Return the (x, y) coordinate for the center point of the cell that contains the specified text.  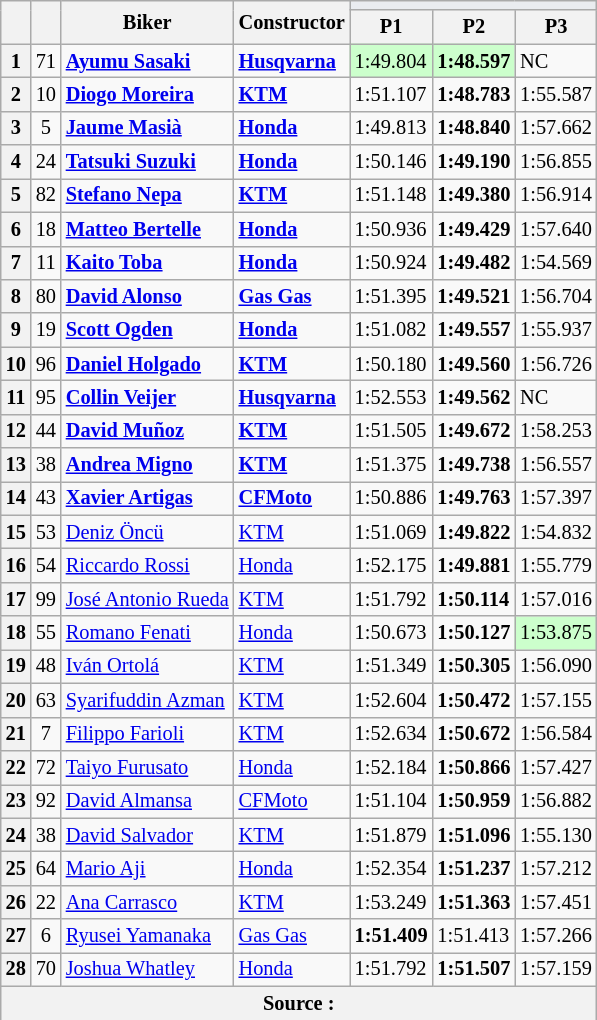
99 (46, 599)
20 (16, 700)
1:50.672 (474, 734)
1:50.305 (474, 666)
92 (46, 801)
Syarifuddin Azman (148, 700)
1:55.587 (556, 94)
54 (46, 565)
1:49.557 (474, 330)
1:50.924 (392, 263)
Iván Ortolá (148, 666)
1:57.451 (556, 902)
96 (46, 364)
1:51.395 (392, 296)
1:52.604 (392, 700)
Mario Aji (148, 868)
16 (16, 565)
9 (16, 330)
1:49.804 (392, 61)
80 (46, 296)
1:49.190 (474, 162)
1:57.427 (556, 767)
David Salvador (148, 835)
53 (46, 532)
95 (46, 397)
1:56.090 (556, 666)
1:52.553 (392, 397)
1:51.069 (392, 532)
26 (16, 902)
P1 (392, 27)
1:51.507 (474, 969)
Matteo Bertelle (148, 229)
1:50.886 (392, 498)
Kaito Toba (148, 263)
43 (46, 498)
1:57.016 (556, 599)
Taiyo Furusato (148, 767)
1:54.569 (556, 263)
12 (16, 431)
4 (16, 162)
Deniz Öncü (148, 532)
1:57.266 (556, 936)
17 (16, 599)
P3 (556, 27)
64 (46, 868)
1:52.184 (392, 767)
1:53.249 (392, 902)
1:49.822 (474, 532)
Diogo Moreira (148, 94)
P2 (474, 27)
1:49.763 (474, 498)
1:48.840 (474, 128)
21 (16, 734)
1:51.413 (474, 936)
1:50.472 (474, 700)
José Antonio Rueda (148, 599)
1:51.148 (392, 195)
1:51.349 (392, 666)
1:50.114 (474, 599)
Scott Ogden (148, 330)
1:57.159 (556, 969)
Jaume Masià (148, 128)
23 (16, 801)
1:51.107 (392, 94)
1:51.505 (392, 431)
1:56.584 (556, 734)
1:56.704 (556, 296)
1:50.866 (474, 767)
28 (16, 969)
1:49.429 (474, 229)
1:56.914 (556, 195)
82 (46, 195)
70 (46, 969)
1:49.562 (474, 397)
63 (46, 700)
Collin Veijer (148, 397)
15 (16, 532)
1:57.640 (556, 229)
1:49.560 (474, 364)
1:51.363 (474, 902)
Daniel Holgado (148, 364)
1:50.180 (392, 364)
1:55.779 (556, 565)
1:53.875 (556, 633)
1:51.082 (392, 330)
Stefano Nepa (148, 195)
1:56.557 (556, 465)
1:55.130 (556, 835)
1:50.959 (474, 801)
Source : (299, 1003)
1:56.882 (556, 801)
1:49.380 (474, 195)
1:57.397 (556, 498)
David Muñoz (148, 431)
1:51.375 (392, 465)
Tatsuki Suzuki (148, 162)
1:50.673 (392, 633)
8 (16, 296)
1:51.096 (474, 835)
Ana Carrasco (148, 902)
Constructor (292, 22)
1:48.783 (474, 94)
1:57.155 (556, 700)
1:58.253 (556, 431)
Ayumu Sasaki (148, 61)
1:50.146 (392, 162)
1:49.813 (392, 128)
1:56.726 (556, 364)
1:52.175 (392, 565)
1:49.738 (474, 465)
1:49.482 (474, 263)
1 (16, 61)
1:56.855 (556, 162)
1:50.936 (392, 229)
1:57.662 (556, 128)
2 (16, 94)
1:50.127 (474, 633)
1:51.409 (392, 936)
1:52.354 (392, 868)
1:49.672 (474, 431)
1:54.832 (556, 532)
1:51.104 (392, 801)
14 (16, 498)
Filippo Farioli (148, 734)
71 (46, 61)
55 (46, 633)
1:49.521 (474, 296)
1:52.634 (392, 734)
13 (16, 465)
1:57.212 (556, 868)
Romano Fenati (148, 633)
44 (46, 431)
Andrea Migno (148, 465)
48 (46, 666)
72 (46, 767)
Riccardo Rossi (148, 565)
Xavier Artigas (148, 498)
3 (16, 128)
David Almansa (148, 801)
David Alonso (148, 296)
1:51.237 (474, 868)
25 (16, 868)
1:51.879 (392, 835)
Joshua Whatley (148, 969)
1:55.937 (556, 330)
1:48.597 (474, 61)
Biker (148, 22)
27 (16, 936)
Ryusei Yamanaka (148, 936)
1:49.881 (474, 565)
